Identify which cell holds the provided text, then report its (x, y) central coordinate. 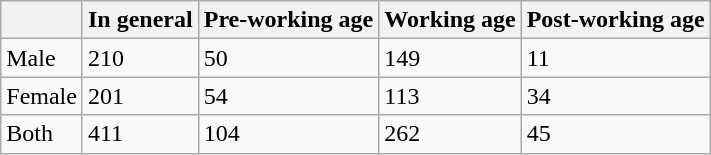
210 (140, 58)
34 (616, 96)
262 (450, 134)
54 (288, 96)
Working age (450, 20)
Post-working age (616, 20)
Pre-working age (288, 20)
11 (616, 58)
113 (450, 96)
201 (140, 96)
Female (42, 96)
50 (288, 58)
Both (42, 134)
104 (288, 134)
Male (42, 58)
45 (616, 134)
149 (450, 58)
In general (140, 20)
411 (140, 134)
